Provide the (x, y) coordinate of the cell's center where the given text is located.  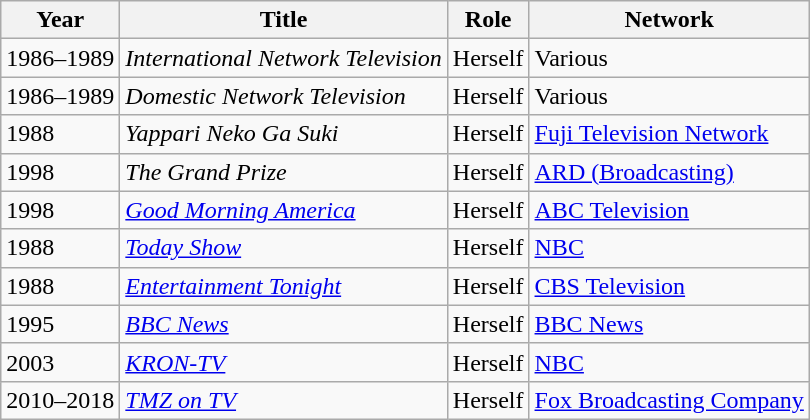
Fuji Television Network (669, 134)
1995 (60, 324)
Today Show (284, 248)
KRON-TV (284, 362)
ARD (Broadcasting) (669, 172)
CBS Television (669, 286)
Yappari Neko Ga Suki (284, 134)
International Network Television (284, 58)
Domestic Network Television (284, 96)
Network (669, 20)
Title (284, 20)
The Grand Prize (284, 172)
TMZ on TV (284, 400)
2010–2018 (60, 400)
Entertainment Tonight (284, 286)
Good Morning America (284, 210)
2003 (60, 362)
ABC Television (669, 210)
Role (488, 20)
Year (60, 20)
Fox Broadcasting Company (669, 400)
